Output the (X, Y) coordinate of the center of the cell containing the given text.  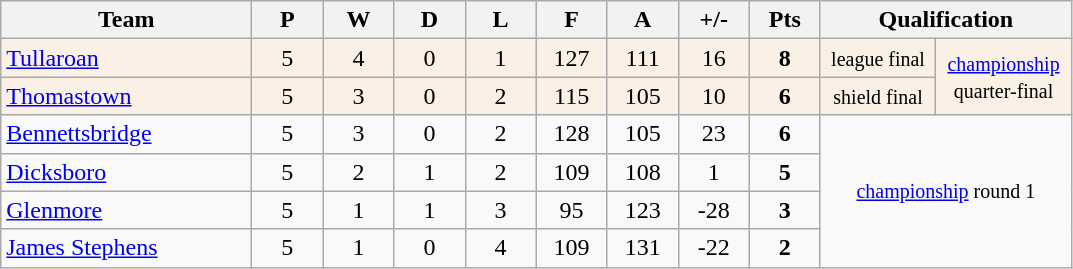
P (288, 20)
Pts (784, 20)
+/- (714, 20)
Tullaroan (126, 58)
A (642, 20)
league final (878, 58)
23 (714, 134)
115 (572, 96)
128 (572, 134)
131 (642, 248)
108 (642, 172)
123 (642, 210)
championshipquarter-final (1004, 77)
Bennettsbridge (126, 134)
Dicksboro (126, 172)
95 (572, 210)
16 (714, 58)
L (500, 20)
Thomastown (126, 96)
-28 (714, 210)
W (358, 20)
8 (784, 58)
D (430, 20)
shield final (878, 96)
Qualification (946, 20)
F (572, 20)
127 (572, 58)
James Stephens (126, 248)
10 (714, 96)
Glenmore (126, 210)
-22 (714, 248)
111 (642, 58)
championship round 1 (946, 191)
Team (126, 20)
